From the cell containing the given text, extract its center point as [X, Y] coordinate. 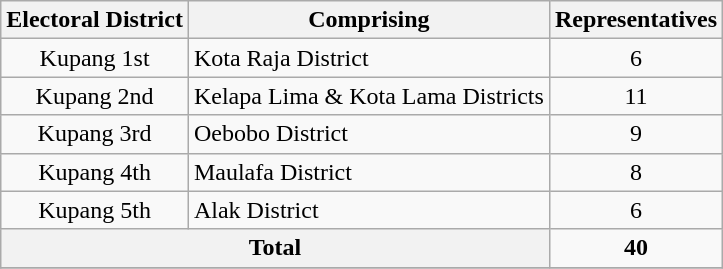
Kelapa Lima & Kota Lama Districts [368, 96]
Kupang 5th [95, 210]
Kupang 4th [95, 172]
9 [636, 134]
Kupang 2nd [95, 96]
8 [636, 172]
Electoral District [95, 20]
Kupang 3rd [95, 134]
Representatives [636, 20]
Oebobo District [368, 134]
Maulafa District [368, 172]
11 [636, 96]
40 [636, 248]
Kupang 1st [95, 58]
Kota Raja District [368, 58]
Total [276, 248]
Alak District [368, 210]
Comprising [368, 20]
